Determine the (x, y) coordinate at the center of the cell enclosing the given text.  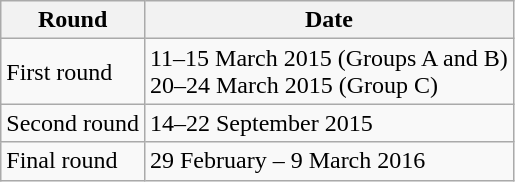
29 February – 9 March 2016 (328, 161)
Second round (73, 123)
14–22 September 2015 (328, 123)
11–15 March 2015 (Groups A and B)20–24 March 2015 (Group C) (328, 72)
Final round (73, 161)
Date (328, 20)
Round (73, 20)
First round (73, 72)
